Scan for the cell matching the given text and deliver its (x, y) coordinate at center. 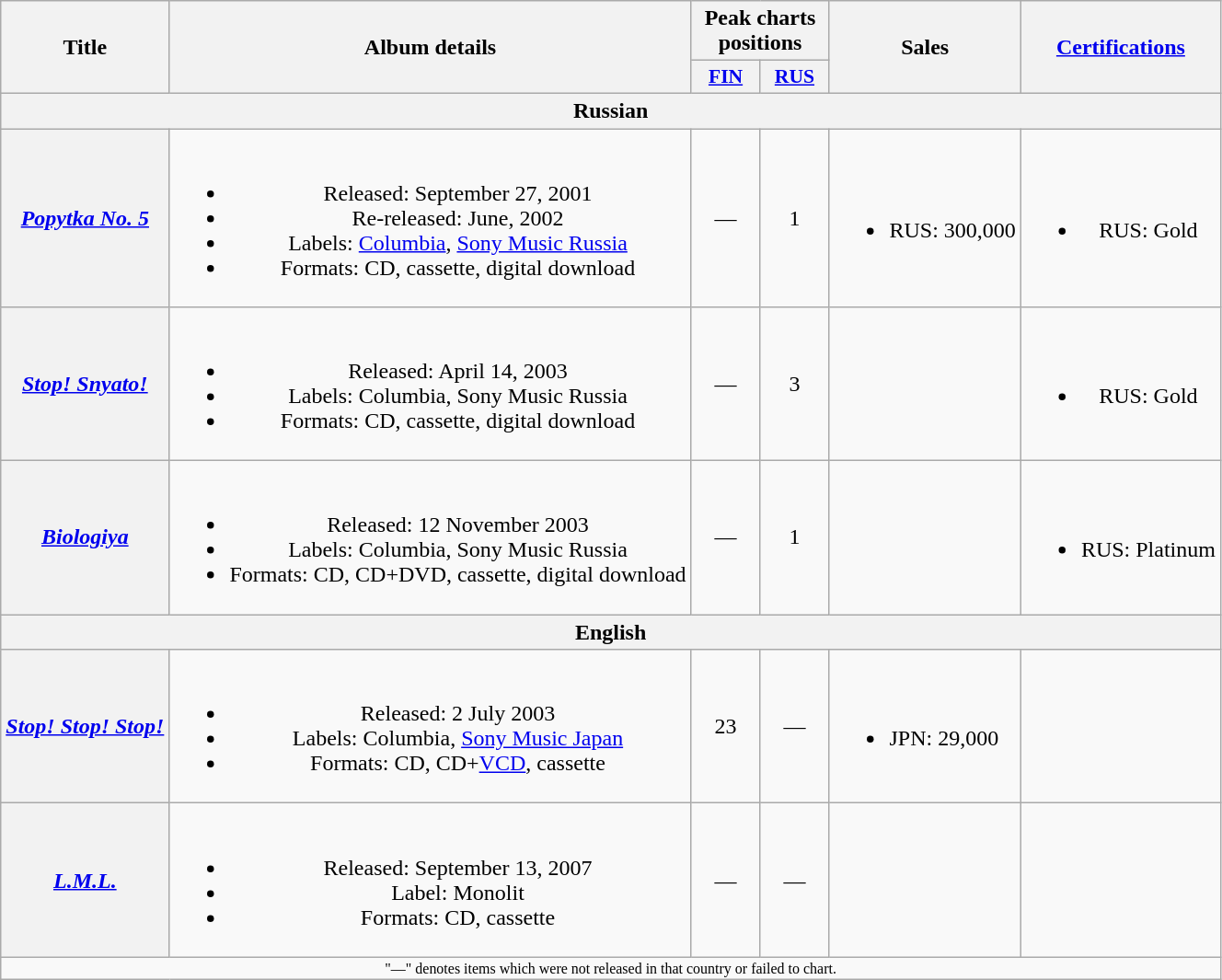
23 (725, 727)
Popytka No. 5 (85, 218)
Released: September 13, 2007Label: MonolitFormats: CD, cassette (431, 880)
Russian (611, 110)
RUS (795, 77)
Sales (925, 48)
Album details (431, 48)
3 (795, 385)
Certifications (1121, 48)
English (611, 632)
RUS: 300,000 (925, 218)
Title (85, 48)
Released: September 27, 2001Re-released: June, 2002Labels: Columbia, Sony Music RussiaFormats: CD, cassette, digital download (431, 218)
Released: 12 November 2003Labels: Columbia, Sony Music RussiaFormats: CD, CD+DVD, cassette, digital download (431, 537)
Stop! Stop! Stop! (85, 727)
Stop! Snyato! (85, 385)
Biologiya (85, 537)
Released: April 14, 2003Labels: Columbia, Sony Music RussiaFormats: CD, cassette, digital download (431, 385)
Peak charts positions (760, 31)
Released: 2 July 2003 Labels: Columbia, Sony Music JapanFormats: CD, CD+VCD, cassette (431, 727)
JPN: 29,000 (925, 727)
RUS: Platinum (1121, 537)
L.M.L. (85, 880)
FIN (725, 77)
"—" denotes items which were not released in that country or failed to chart. (611, 968)
